Search for the cell housing the specified text and yield its [X, Y] center coordinate. 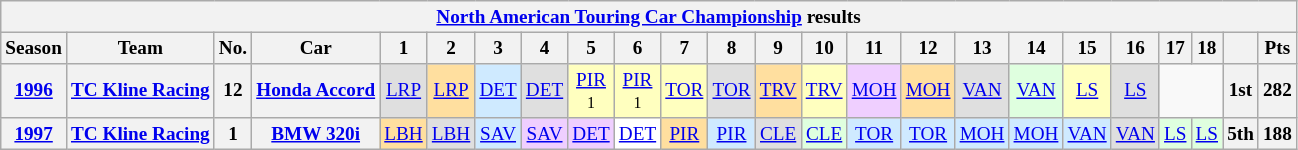
282 [1277, 91]
7 [684, 48]
No. [232, 48]
2 [451, 48]
18 [1207, 48]
5th [1241, 134]
9 [778, 48]
Team [140, 48]
4 [544, 48]
1st [1241, 91]
North American Touring Car Championship results [649, 17]
1996 [34, 91]
17 [1175, 48]
8 [732, 48]
14 [1036, 48]
5 [591, 48]
Honda Accord [316, 91]
Pts [1277, 48]
16 [1135, 48]
Car [316, 48]
Season [34, 48]
13 [982, 48]
188 [1277, 134]
3 [498, 48]
11 [874, 48]
1997 [34, 134]
6 [637, 48]
BMW 320i [316, 134]
15 [1087, 48]
10 [824, 48]
